Identify which cell holds the provided text, then report its [X, Y] central coordinate. 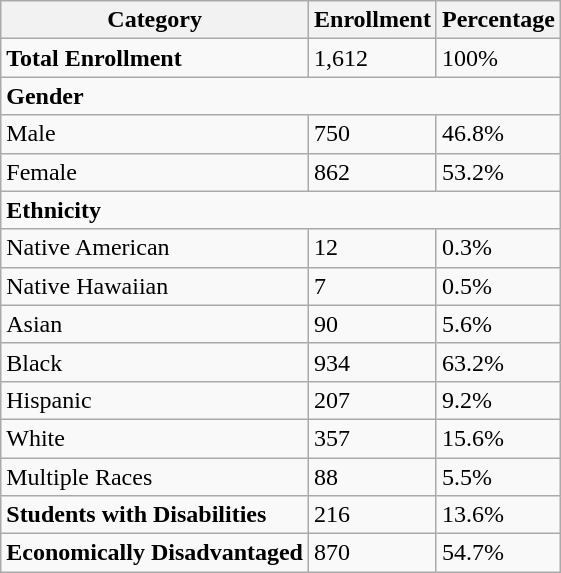
White [155, 438]
53.2% [498, 172]
100% [498, 58]
Native American [155, 248]
207 [373, 400]
Students with Disabilities [155, 515]
88 [373, 477]
46.8% [498, 134]
Total Enrollment [155, 58]
5.5% [498, 477]
15.6% [498, 438]
13.6% [498, 515]
750 [373, 134]
Hispanic [155, 400]
870 [373, 553]
Category [155, 20]
Gender [281, 96]
Female [155, 172]
Multiple Races [155, 477]
934 [373, 362]
216 [373, 515]
Percentage [498, 20]
12 [373, 248]
63.2% [498, 362]
90 [373, 324]
Male [155, 134]
0.3% [498, 248]
Enrollment [373, 20]
5.6% [498, 324]
Economically Disadvantaged [155, 553]
1,612 [373, 58]
357 [373, 438]
Asian [155, 324]
7 [373, 286]
9.2% [498, 400]
862 [373, 172]
Black [155, 362]
Ethnicity [281, 210]
0.5% [498, 286]
54.7% [498, 553]
Native Hawaiian [155, 286]
